Capture the cell that displays the provided text and extract its [X, Y] central coordinate. 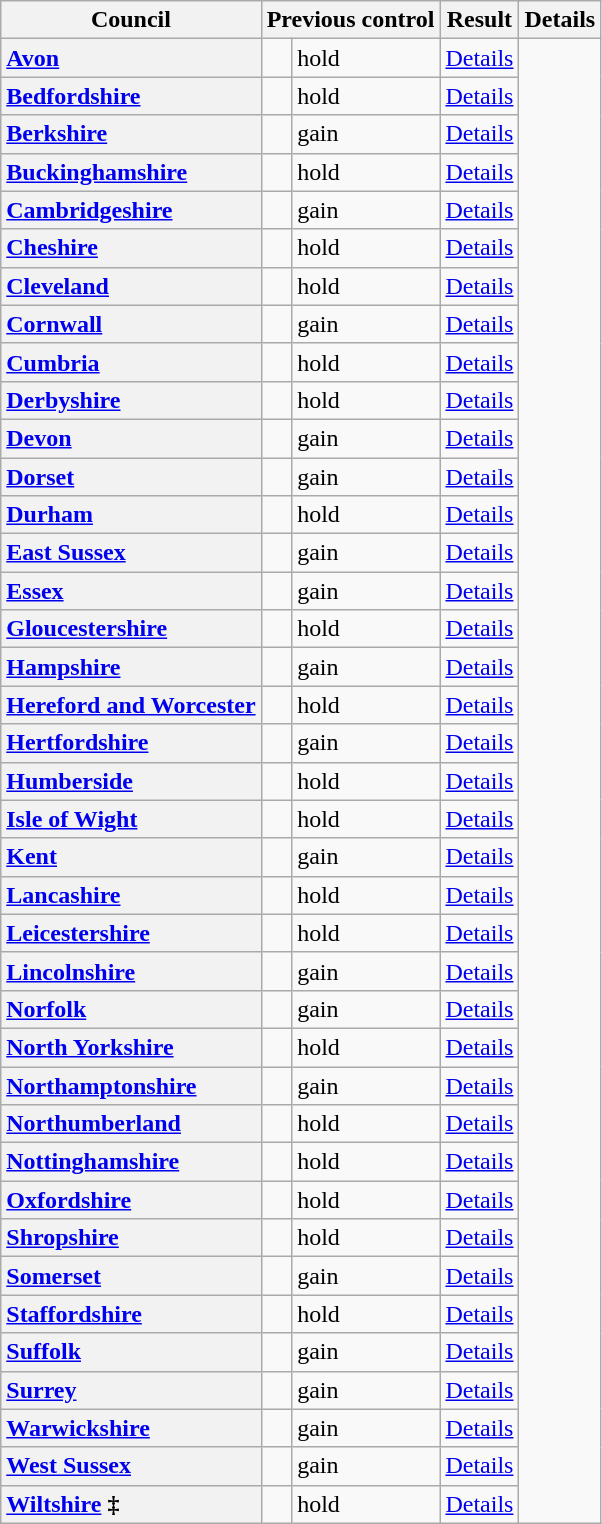
Result [480, 20]
Surrey [131, 1390]
Berkshire [131, 134]
North Yorkshire [131, 1047]
East Sussex [131, 553]
Kent [131, 857]
Northumberland [131, 1124]
Leicestershire [131, 933]
Dorset [131, 477]
Lancashire [131, 895]
Gloucestershire [131, 629]
Cumbria [131, 362]
Oxfordshire [131, 1200]
Devon [131, 438]
Wiltshire ‡ [131, 1504]
Northamptonshire [131, 1085]
Hereford and Worcester [131, 705]
Cheshire [131, 248]
Warwickshire [131, 1428]
Council [131, 20]
Isle of Wight [131, 819]
Previous control [350, 20]
Norfolk [131, 1009]
Hertfordshire [131, 743]
Durham [131, 515]
Lincolnshire [131, 971]
West Sussex [131, 1466]
Avon [131, 58]
Staffordshire [131, 1314]
Hampshire [131, 667]
Buckinghamshire [131, 172]
Nottinghamshire [131, 1162]
Somerset [131, 1276]
Essex [131, 591]
Cambridgeshire [131, 210]
Cleveland [131, 286]
Humberside [131, 781]
Cornwall [131, 324]
Suffolk [131, 1352]
Bedfordshire [131, 96]
Derbyshire [131, 400]
Shropshire [131, 1238]
